Output the (X, Y) coordinate of the center of the cell containing the given text.  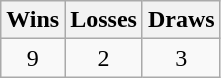
2 (104, 58)
Wins (33, 20)
Draws (181, 20)
3 (181, 58)
9 (33, 58)
Losses (104, 20)
